Find where the given text appears and provide that cell's center as [x, y] coordinate. 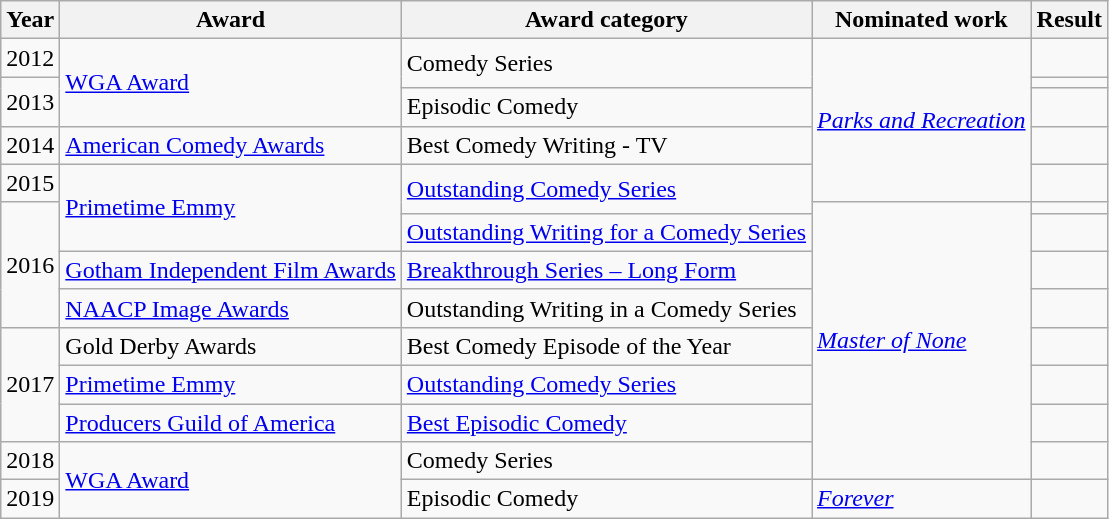
Breakthrough Series – Long Form [606, 270]
Gotham Independent Film Awards [230, 270]
Parks and Recreation [922, 120]
2015 [30, 183]
2016 [30, 264]
Award [230, 20]
Nominated work [922, 20]
2019 [30, 499]
Producers Guild of America [230, 423]
Best Comedy Episode of the Year [606, 346]
Outstanding Writing in a Comedy Series [606, 308]
2014 [30, 145]
NAACP Image Awards [230, 308]
Year [30, 20]
Best Comedy Writing - TV [606, 145]
Award category [606, 20]
Forever [922, 499]
2018 [30, 461]
Best Episodic Comedy [606, 423]
2012 [30, 58]
2013 [30, 102]
Outstanding Writing for a Comedy Series [606, 232]
2017 [30, 384]
American Comedy Awards [230, 145]
Master of None [922, 341]
Result [1069, 20]
Gold Derby Awards [230, 346]
